Find where the given text appears and provide that cell's center as (X, Y) coordinate. 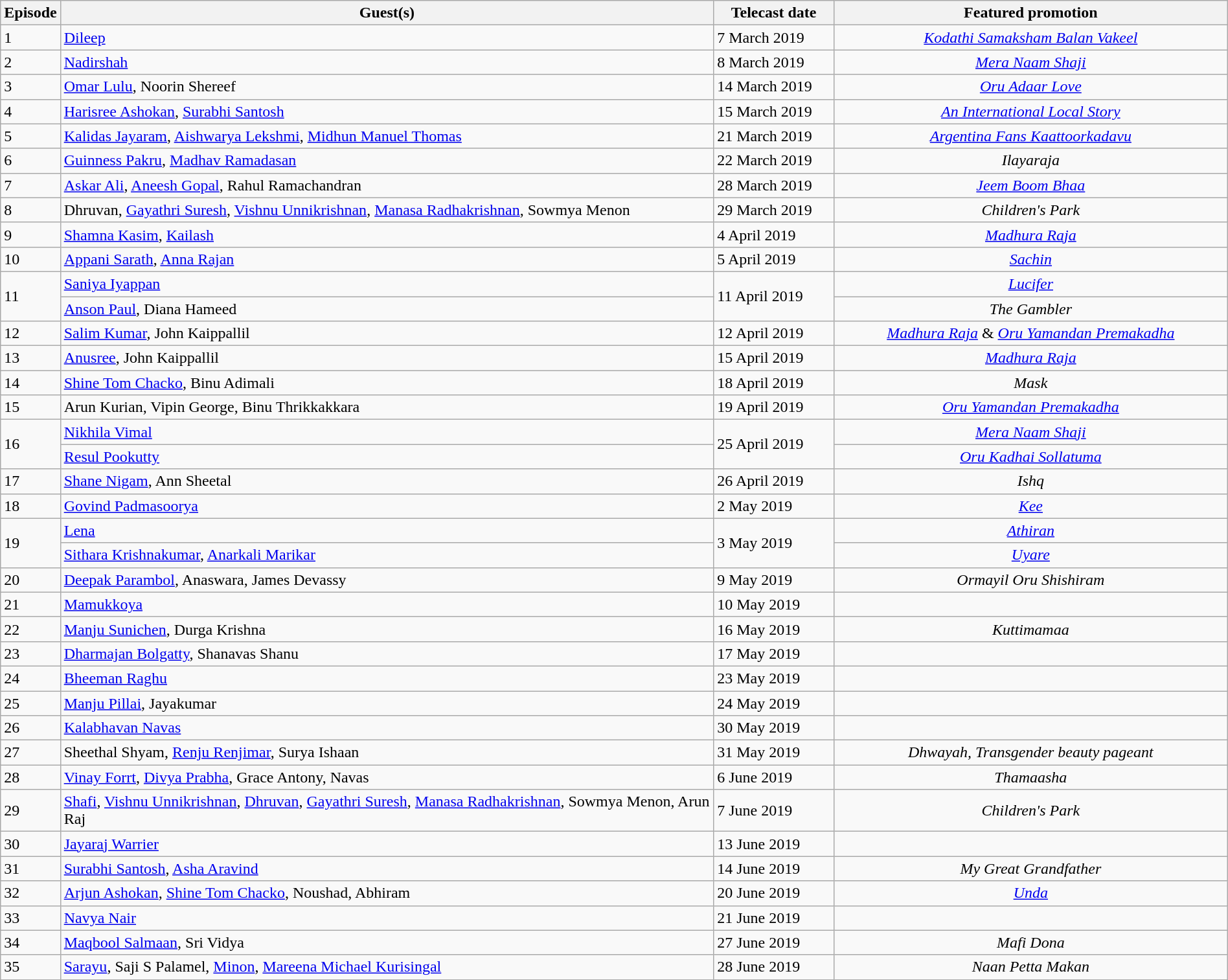
18 April 2019 (774, 383)
Anusree, John Kaippallil (387, 358)
Kodathi Samaksham Balan Vakeel (1030, 38)
5 April 2019 (774, 259)
29 March 2019 (774, 210)
Bheeman Raghu (387, 678)
2 (30, 62)
31 May 2019 (774, 753)
Sithara Krishnakumar, Anarkali Marikar (387, 555)
Arun Kurian, Vipin George, Binu Thrikkakkara (387, 407)
Ishq (1030, 481)
27 (30, 753)
Sachin (1030, 259)
13 June 2019 (774, 844)
21 March 2019 (774, 136)
13 (30, 358)
Naan Petta Makan (1030, 967)
9 May 2019 (774, 580)
33 (30, 918)
20 June 2019 (774, 893)
10 May 2019 (774, 604)
9 (30, 234)
Sarayu, Saji S Palamel, Minon, Mareena Michael Kurisingal (387, 967)
16 May 2019 (774, 629)
19 April 2019 (774, 407)
Telecast date (774, 13)
20 (30, 580)
Nadirshah (387, 62)
Sheethal Shyam, Renju Renjimar, Surya Ishaan (387, 753)
Mask (1030, 383)
34 (30, 942)
Mamukkoya (387, 604)
32 (30, 893)
5 (30, 136)
30 (30, 844)
An International Local Story (1030, 111)
Govind Padmasoorya (387, 506)
Thamaasha (1030, 777)
22 (30, 629)
Arjun Ashokan, Shine Tom Chacko, Noushad, Abhiram (387, 893)
25 (30, 703)
7 March 2019 (774, 38)
31 (30, 869)
The Gambler (1030, 309)
Madhura Raja & Oru Yamandan Premakadha (1030, 334)
4 April 2019 (774, 234)
29 (30, 811)
Harisree Ashokan, Surabhi Santosh (387, 111)
Nikhila Vimal (387, 432)
11 (30, 296)
21 (30, 604)
21 June 2019 (774, 918)
Askar Ali, Aneesh Gopal, Rahul Ramachandran (387, 185)
Manju Sunichen, Durga Krishna (387, 629)
Lena (387, 530)
Shafi, Vishnu Unnikrishnan, Dhruvan, Gayathri Suresh, Manasa Radhakrishnan, Sowmya Menon, Arun Raj (387, 811)
12 (30, 334)
1 (30, 38)
Shamna Kasim, Kailash (387, 234)
24 May 2019 (774, 703)
Lucifer (1030, 284)
Oru Yamandan Premakadha (1030, 407)
28 June 2019 (774, 967)
14 June 2019 (774, 869)
Kee (1030, 506)
Dileep (387, 38)
Oru Kadhai Sollatuma (1030, 457)
23 (30, 654)
Kalidas Jayaram, Aishwarya Lekshmi, Midhun Manuel Thomas (387, 136)
Dhruvan, Gayathri Suresh, Vishnu Unnikrishnan, Manasa Radhakrishnan, Sowmya Menon (387, 210)
8 March 2019 (774, 62)
6 (30, 161)
14 (30, 383)
Argentina Fans Kaattoorkadavu (1030, 136)
Maqbool Salmaan, Sri Vidya (387, 942)
2 May 2019 (774, 506)
17 May 2019 (774, 654)
Appani Sarath, Anna Rajan (387, 259)
11 April 2019 (774, 296)
Saniya Iyappan (387, 284)
17 (30, 481)
Dhwayah, Transgender beauty pageant (1030, 753)
Featured promotion (1030, 13)
24 (30, 678)
My Great Grandfather (1030, 869)
Deepak Parambol, Anaswara, James Devassy (387, 580)
27 June 2019 (774, 942)
Guest(s) (387, 13)
Ormayil Oru Shishiram (1030, 580)
4 (30, 111)
16 (30, 444)
3 May 2019 (774, 543)
3 (30, 87)
25 April 2019 (774, 444)
14 March 2019 (774, 87)
Kalabhavan Navas (387, 728)
12 April 2019 (774, 334)
Omar Lulu, Noorin Shereef (387, 87)
18 (30, 506)
Oru Adaar Love (1030, 87)
Uyare (1030, 555)
Shine Tom Chacko, Binu Adimali (387, 383)
15 April 2019 (774, 358)
23 May 2019 (774, 678)
Mafi Dona (1030, 942)
Ilayaraja (1030, 161)
Navya Nair (387, 918)
8 (30, 210)
Jeem Boom Bhaa (1030, 185)
30 May 2019 (774, 728)
19 (30, 543)
6 June 2019 (774, 777)
Kuttimamaa (1030, 629)
Episode (30, 13)
7 (30, 185)
Unda (1030, 893)
Surabhi Santosh, Asha Aravind (387, 869)
Guinness Pakru, Madhav Ramadasan (387, 161)
26 April 2019 (774, 481)
Jayaraj Warrier (387, 844)
Anson Paul, Diana Hameed (387, 309)
Salim Kumar, John Kaippallil (387, 334)
Shane Nigam, Ann Sheetal (387, 481)
Athiran (1030, 530)
Manju Pillai, Jayakumar (387, 703)
35 (30, 967)
Dharmajan Bolgatty, Shanavas Shanu (387, 654)
7 June 2019 (774, 811)
26 (30, 728)
15 March 2019 (774, 111)
10 (30, 259)
15 (30, 407)
Vinay Forrt, Divya Prabha, Grace Antony, Navas (387, 777)
28 March 2019 (774, 185)
Resul Pookutty (387, 457)
28 (30, 777)
22 March 2019 (774, 161)
